Output the (x, y) coordinate of the center of the cell containing the given text.  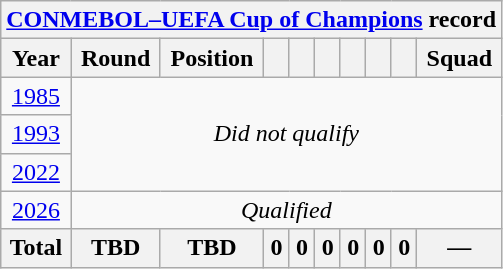
2022 (36, 172)
1993 (36, 134)
Position (212, 58)
— (460, 248)
Qualified (286, 210)
Did not qualify (286, 134)
Round (116, 58)
2026 (36, 210)
CONMEBOL–UEFA Cup of Champions record (252, 20)
Total (36, 248)
Squad (460, 58)
Year (36, 58)
1985 (36, 96)
